Capture the cell that displays the provided text and extract its (X, Y) central coordinate. 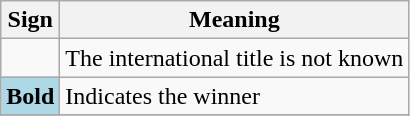
Meaning (234, 20)
Sign (30, 20)
Indicates the winner (234, 96)
Bold (30, 96)
The international title is not known (234, 58)
